Determine the [X, Y] coordinate at the center of the cell enclosing the given text.  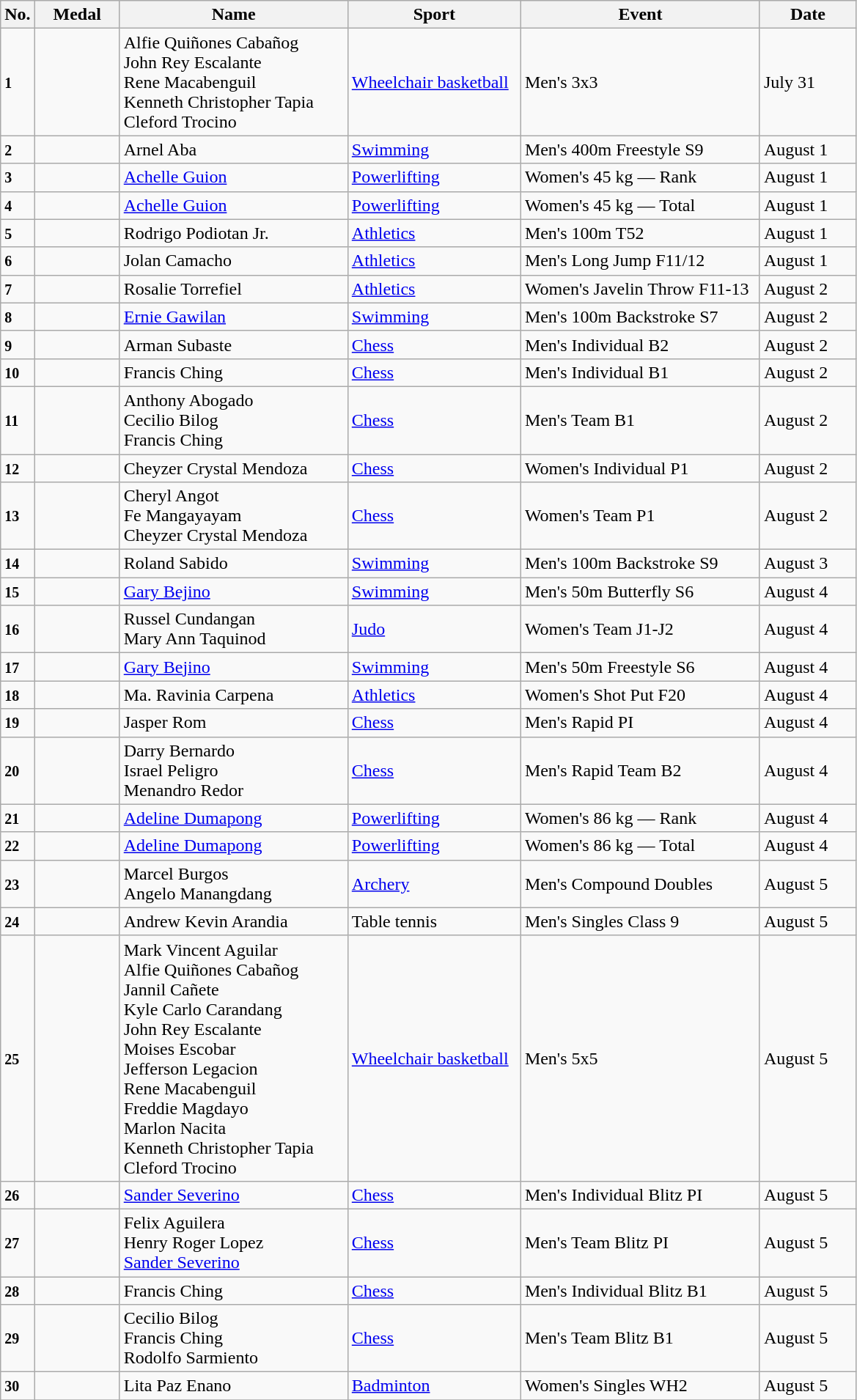
Anthony AbogadoCecilio BilogFrancis Ching [233, 420]
Men's Individual B1 [640, 372]
Men's Team Blitz PI [640, 1242]
Alfie Quiñones CabañogJohn Rey EscalanteRene MacabenguilKenneth Christopher TapiaCleford Trocino [233, 82]
Lita Paz Enano [233, 1386]
Marcel BurgosAngelo Manangdang [233, 884]
Russel CundanganMary Ann Taquinod [233, 629]
Men's 100m Backstroke S7 [640, 317]
8 [18, 317]
Sport [434, 15]
14 [18, 564]
Ma. Ravinia Carpena [233, 695]
Felix AguileraHenry Roger LopezSander Severino [233, 1242]
Judo [434, 629]
Men's 100m T52 [640, 233]
Sander Severino [233, 1195]
3 [18, 177]
Rosalie Torrefiel [233, 289]
Cecilio BilogFrancis ChingRodolfo Sarmiento [233, 1338]
10 [18, 372]
5 [18, 233]
23 [18, 884]
1 [18, 82]
Men's Long Jump F11/12 [640, 261]
Men's Individual B2 [640, 345]
12 [18, 468]
Men's Compound Doubles [640, 884]
Ernie Gawilan [233, 317]
Men's 3x3 [640, 82]
Table tennis [434, 921]
Men's Individual Blitz PI [640, 1195]
Cheryl AngotFe MangayayamCheyzer Crystal Mendoza [233, 516]
Men's Team Blitz B1 [640, 1338]
Women's 86 kg ― Total [640, 846]
Women's 86 kg ― Rank [640, 818]
27 [18, 1242]
Women's Team P1 [640, 516]
Roland Sabido [233, 564]
Men's 5x5 [640, 1058]
Women's Shot Put F20 [640, 695]
Men's 400m Freestyle S9 [640, 150]
16 [18, 629]
7 [18, 289]
Andrew Kevin Arandia [233, 921]
Women's Team J1-J2 [640, 629]
18 [18, 695]
Men's Rapid PI [640, 723]
July 31 [808, 82]
4 [18, 205]
Men's 100m Backstroke S9 [640, 564]
Name [233, 15]
Men's 50m Freestyle S6 [640, 667]
Women's Singles WH2 [640, 1386]
Women's Individual P1 [640, 468]
Men's Individual Blitz B1 [640, 1291]
Jolan Camacho [233, 261]
30 [18, 1386]
Event [640, 15]
9 [18, 345]
August 3 [808, 564]
Jasper Rom [233, 723]
Rodrigo Podiotan Jr. [233, 233]
Date [808, 15]
Medal [77, 15]
11 [18, 420]
Arnel Aba [233, 150]
Cheyzer Crystal Mendoza [233, 468]
15 [18, 592]
13 [18, 516]
Arman Subaste [233, 345]
19 [18, 723]
25 [18, 1058]
Archery [434, 884]
26 [18, 1195]
Men's Rapid Team B2 [640, 770]
Men's Singles Class 9 [640, 921]
No. [18, 15]
Women's 45 kg ― Rank [640, 177]
20 [18, 770]
17 [18, 667]
Women's 45 kg ― Total [640, 205]
24 [18, 921]
6 [18, 261]
28 [18, 1291]
Darry BernardoIsrael PeligroMenandro Redor [233, 770]
29 [18, 1338]
22 [18, 846]
Women's Javelin Throw F11-13 [640, 289]
Badminton [434, 1386]
21 [18, 818]
Men's Team B1 [640, 420]
Men's 50m Butterfly S6 [640, 592]
2 [18, 150]
